Determine the (x, y) coordinate at the center of the cell enclosing the given text.  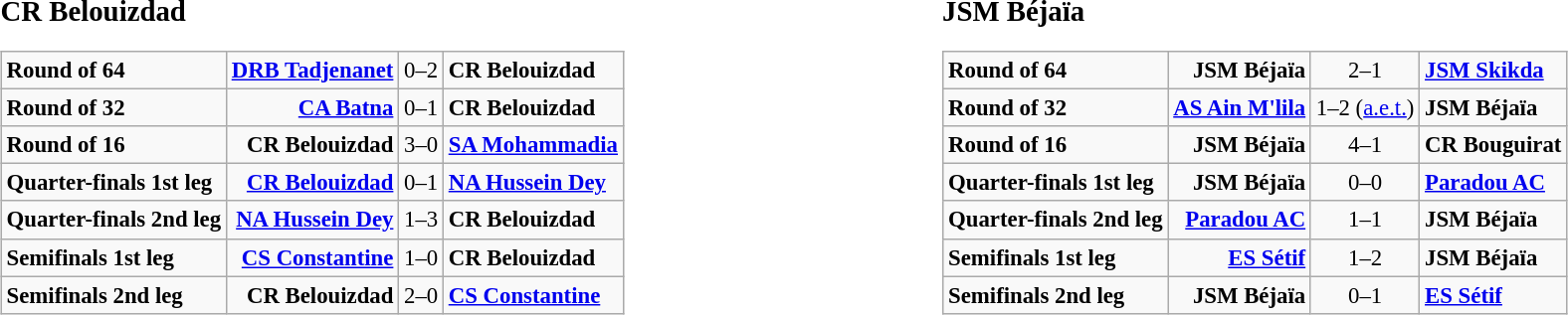
CR Bouguirat (1493, 145)
0–2 (422, 71)
AS Ain M'lila (1240, 108)
2–1 (1365, 71)
1–1 (1365, 220)
1–3 (422, 220)
DRB Tadjenanet (312, 71)
1–2 (1365, 257)
1–0 (422, 257)
JSM Skikda (1493, 71)
0–0 (1365, 183)
2–0 (422, 295)
CA Batna (312, 108)
1–2 (a.e.t.) (1365, 108)
3–0 (422, 145)
SA Mohammadia (533, 145)
4–1 (1365, 145)
